Capture the cell that displays the provided text and extract its (x, y) central coordinate. 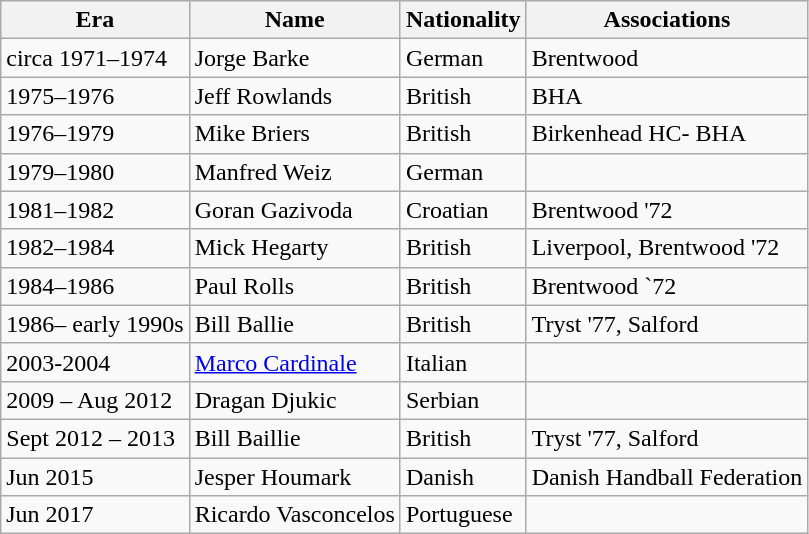
2009 – Aug 2012 (95, 400)
Dragan Djukic (294, 400)
Jun 2017 (95, 515)
Marco Cardinale (294, 362)
Goran Gazivoda (294, 210)
Brentwood '72 (667, 210)
Portuguese (463, 515)
Brentwood (667, 58)
Bill Ballie (294, 324)
1976–1979 (95, 134)
Era (95, 20)
1982–1984 (95, 248)
Manfred Weiz (294, 172)
circa 1971–1974 (95, 58)
Danish (463, 477)
1979–1980 (95, 172)
1975–1976 (95, 96)
2003-2004 (95, 362)
Mick Hegarty (294, 248)
Sept 2012 – 2013 (95, 438)
Paul Rolls (294, 286)
Jorge Barke (294, 58)
BHA (667, 96)
Birkenhead HC- BHA (667, 134)
Ricardo Vasconcelos (294, 515)
Italian (463, 362)
Bill Baillie (294, 438)
1981–1982 (95, 210)
Mike Briers (294, 134)
Jesper Houmark (294, 477)
Croatian (463, 210)
Liverpool, Brentwood '72 (667, 248)
1984–1986 (95, 286)
1986– early 1990s (95, 324)
Brentwood `72 (667, 286)
Serbian (463, 400)
Name (294, 20)
Jun 2015 (95, 477)
Associations (667, 20)
Jeff Rowlands (294, 96)
Nationality (463, 20)
Danish Handball Federation (667, 477)
